Provide the (x, y) coordinate of the cell's center where the given text is located.  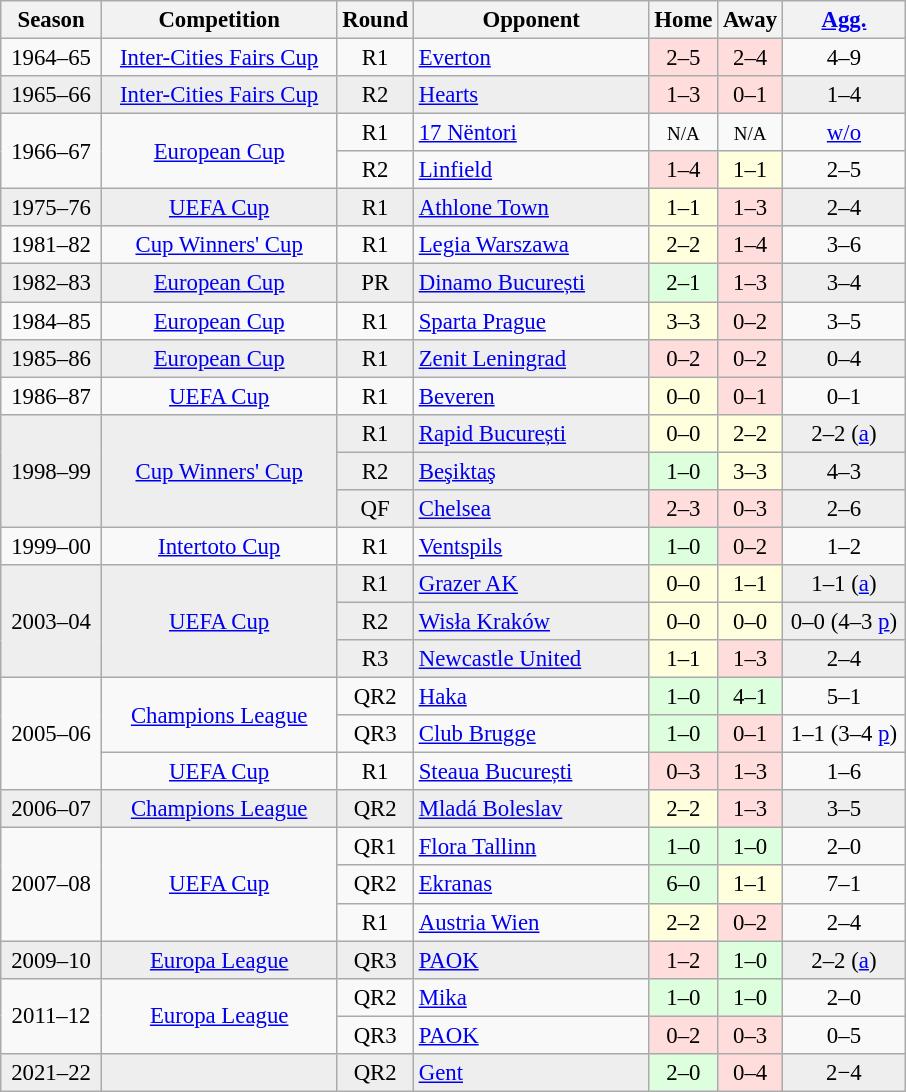
1981–82 (52, 245)
Competition (219, 20)
0–5 (844, 1035)
3–4 (844, 283)
Linfield (531, 170)
Ekranas (531, 885)
Opponent (531, 20)
Sparta Prague (531, 321)
Gent (531, 1073)
1966–67 (52, 152)
w/o (844, 133)
1984–85 (52, 321)
2−4 (844, 1073)
7–1 (844, 885)
Mika (531, 997)
Ventspils (531, 546)
1986–87 (52, 396)
1985–86 (52, 358)
Chelsea (531, 509)
1975–76 (52, 208)
Club Brugge (531, 734)
Zenit Leningrad (531, 358)
Dinamo București (531, 283)
2011–12 (52, 1016)
Athlone Town (531, 208)
Steaua București (531, 772)
Away (750, 20)
Everton (531, 58)
2007–08 (52, 884)
17 Nëntori (531, 133)
0–0 (4–3 p) (844, 621)
4–1 (750, 697)
5–1 (844, 697)
2–1 (684, 283)
Hearts (531, 95)
Grazer AK (531, 584)
2–3 (684, 509)
1–1 (a) (844, 584)
Mladá Boleslav (531, 809)
1982–83 (52, 283)
2005–06 (52, 734)
Newcastle United (531, 659)
R3 (375, 659)
2021–22 (52, 1073)
2–6 (844, 509)
QR1 (375, 847)
6–0 (684, 885)
Rapid București (531, 433)
4–3 (844, 471)
1964–65 (52, 58)
Intertoto Cup (219, 546)
1965–66 (52, 95)
Haka (531, 697)
4–9 (844, 58)
Legia Warszawa (531, 245)
Beşiktaş (531, 471)
2006–07 (52, 809)
3–6 (844, 245)
Flora Tallinn (531, 847)
Agg. (844, 20)
2003–04 (52, 622)
Season (52, 20)
1998–99 (52, 470)
1999–00 (52, 546)
QF (375, 509)
Austria Wien (531, 922)
Home (684, 20)
2009–10 (52, 960)
Round (375, 20)
Beveren (531, 396)
1–1 (3–4 p) (844, 734)
Wisła Kraków (531, 621)
PR (375, 283)
1–6 (844, 772)
